Output the [X, Y] coordinate of the center of the cell containing the given text.  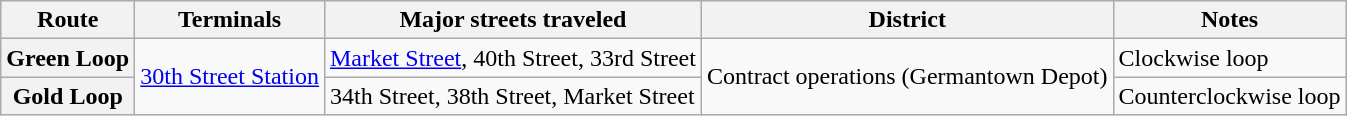
Route [68, 20]
Major streets traveled [512, 20]
Market Street, 40th Street, 33rd Street [512, 58]
Counterclockwise loop [1230, 96]
30th Street Station [230, 77]
District [907, 20]
Clockwise loop [1230, 58]
Notes [1230, 20]
Contract operations (Germantown Depot) [907, 77]
Gold Loop [68, 96]
Terminals [230, 20]
Green Loop [68, 58]
34th Street, 38th Street, Market Street [512, 96]
